From the cell containing the given text, extract its center point as [X, Y] coordinate. 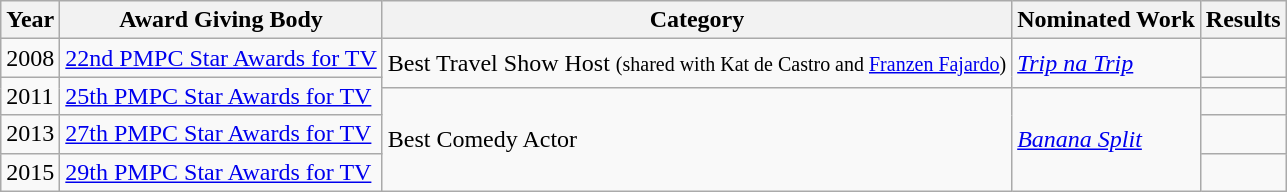
Award Giving Body [221, 20]
22nd PMPC Star Awards for TV [221, 58]
2011 [30, 96]
Best Travel Show Host (shared with Kat de Castro and Franzen Fajardo) [696, 64]
Nominated Work [1106, 20]
27th PMPC Star Awards for TV [221, 134]
Results [1243, 20]
2015 [30, 172]
2008 [30, 58]
Banana Split [1106, 140]
2013 [30, 134]
29th PMPC Star Awards for TV [221, 172]
25th PMPC Star Awards for TV [221, 96]
Year [30, 20]
Category [696, 20]
Best Comedy Actor [696, 140]
Trip na Trip [1106, 64]
